Identify which cell holds the provided text, then report its [X, Y] central coordinate. 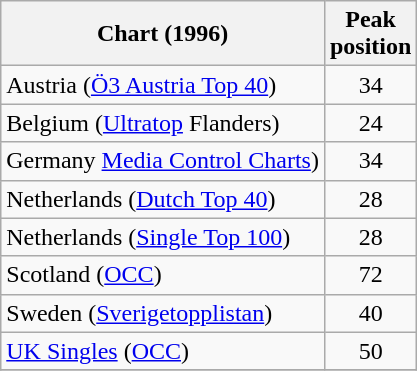
24 [370, 123]
Scotland (OCC) [163, 275]
Netherlands (Single Top 100) [163, 237]
Peakposition [370, 34]
Sweden (Sverigetopplistan) [163, 313]
Austria (Ö3 Austria Top 40) [163, 85]
Belgium (Ultratop Flanders) [163, 123]
40 [370, 313]
Germany Media Control Charts) [163, 161]
Chart (1996) [163, 34]
50 [370, 351]
Netherlands (Dutch Top 40) [163, 199]
72 [370, 275]
UK Singles (OCC) [163, 351]
